Find where the given text appears and provide that cell's center as (x, y) coordinate. 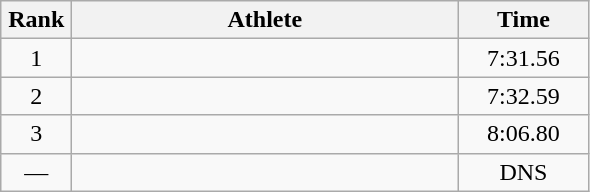
7:32.59 (524, 96)
DNS (524, 172)
Time (524, 20)
1 (36, 58)
— (36, 172)
2 (36, 96)
Rank (36, 20)
3 (36, 134)
Athlete (265, 20)
7:31.56 (524, 58)
8:06.80 (524, 134)
